Output the (X, Y) coordinate of the center of the cell containing the given text.  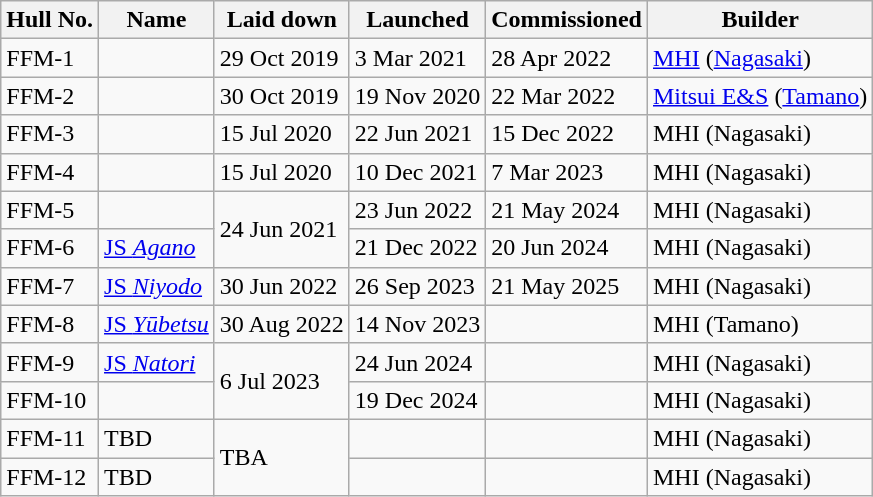
Mitsui E&S (Tamano) (760, 96)
20 Jun 2024 (567, 248)
6 Jul 2023 (282, 381)
7 Mar 2023 (567, 172)
MHI (Tamano) (760, 324)
FFM-11 (50, 438)
Laid down (282, 20)
Hull No. (50, 20)
FFM-10 (50, 400)
30 Oct 2019 (282, 96)
30 Aug 2022 (282, 324)
FFM-2 (50, 96)
Launched (417, 20)
Name (157, 20)
28 Apr 2022 (567, 58)
30 Jun 2022 (282, 286)
FFM-1 (50, 58)
22 Mar 2022 (567, 96)
FFM-7 (50, 286)
24 Jun 2024 (417, 362)
3 Mar 2021 (417, 58)
JS Niyodo (157, 286)
15 Dec 2022 (567, 134)
FFM-12 (50, 477)
JS Natori (157, 362)
FFM-4 (50, 172)
TBA (282, 457)
29 Oct 2019 (282, 58)
FFM-6 (50, 248)
21 May 2025 (567, 286)
FFM-9 (50, 362)
21 May 2024 (567, 210)
JS Yūbetsu (157, 324)
23 Jun 2022 (417, 210)
22 Jun 2021 (417, 134)
10 Dec 2021 (417, 172)
26 Sep 2023 (417, 286)
JS Agano (157, 248)
Commissioned (567, 20)
24 Jun 2021 (282, 229)
FFM-3 (50, 134)
19 Nov 2020 (417, 96)
14 Nov 2023 (417, 324)
FFM-8 (50, 324)
21 Dec 2022 (417, 248)
FFM-5 (50, 210)
19 Dec 2024 (417, 400)
Builder (760, 20)
